Return the (x, y) coordinate for the center point of the cell that contains the specified text.  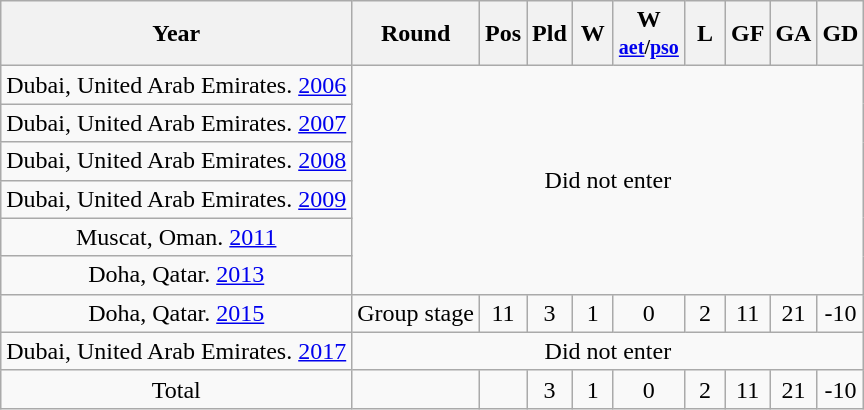
Doha, Qatar. 2013 (176, 275)
Pos (502, 34)
W (592, 34)
Dubai, United Arab Emirates. 2008 (176, 161)
Year (176, 34)
GD (840, 34)
Doha, Qatar. 2015 (176, 313)
Group stage (416, 313)
L (704, 34)
Muscat, Oman. 2011 (176, 237)
Waet/pso (648, 34)
Pld (550, 34)
Dubai, United Arab Emirates. 2017 (176, 351)
Dubai, United Arab Emirates. 2007 (176, 123)
GA (794, 34)
Dubai, United Arab Emirates. 2006 (176, 85)
Dubai, United Arab Emirates. 2009 (176, 199)
Total (176, 389)
Round (416, 34)
GF (747, 34)
